Locate the cell with the specified text and output its (X, Y) center coordinate. 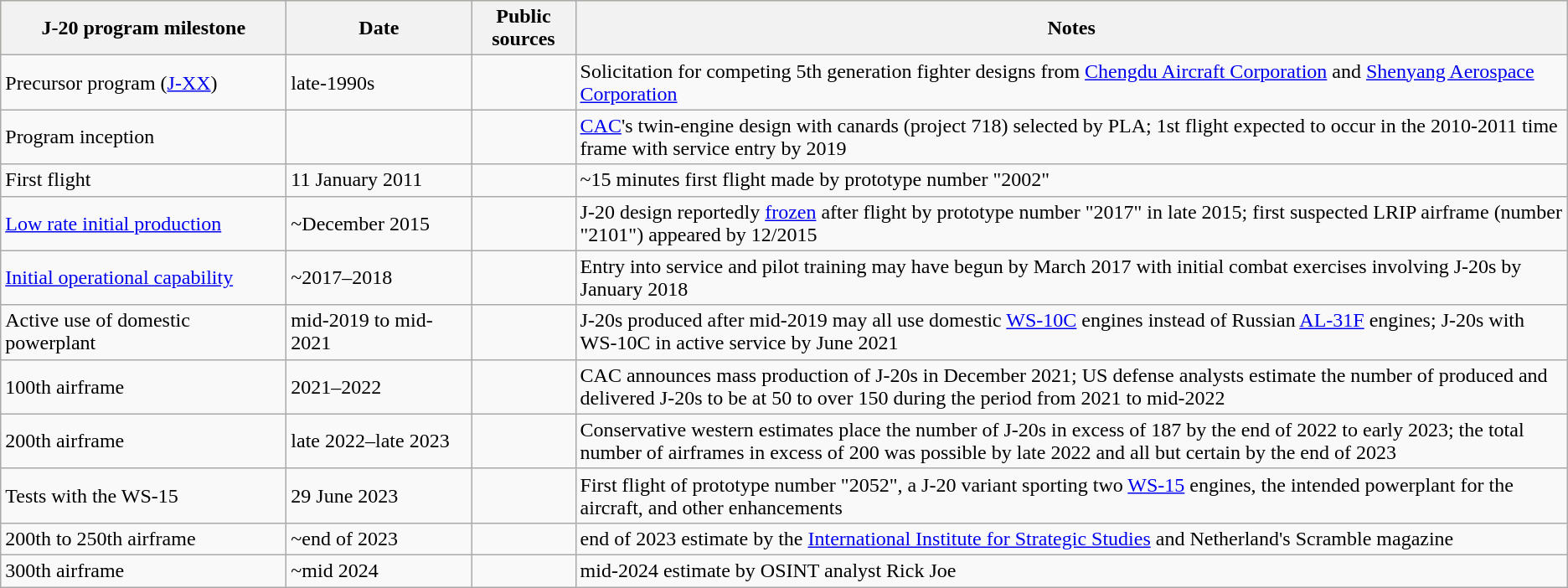
11 January 2011 (379, 180)
Solicitation for competing 5th generation fighter designs from Chengdu Aircraft Corporation and Shenyang Aerospace Corporation (1071, 82)
200th airframe (144, 441)
Public sources (524, 28)
Program inception (144, 137)
First flight of prototype number "2052", a J-20 variant sporting two WS-15 engines, the intended powerplant for the aircraft, and other enhancements (1071, 496)
~December 2015 (379, 223)
~mid 2024 (379, 570)
J-20 program milestone (144, 28)
Notes (1071, 28)
300th airframe (144, 570)
~2017–2018 (379, 278)
Low rate initial production (144, 223)
J-20s produced after mid-2019 may all use domestic WS-10C engines instead of Russian AL-31F engines; J-20s with WS-10C in active service by June 2021 (1071, 332)
First flight (144, 180)
29 June 2023 (379, 496)
Precursor program (J-XX) (144, 82)
J-20 design reportedly frozen after flight by prototype number "2017" in late 2015; first suspected LRIP airframe (number "2101") appeared by 12/2015 (1071, 223)
100th airframe (144, 387)
~end of 2023 (379, 539)
late 2022–late 2023 (379, 441)
Tests with the WS-15 (144, 496)
Entry into service and pilot training may have begun by March 2017 with initial combat exercises involving J-20s by January 2018 (1071, 278)
Active use of domestic powerplant (144, 332)
late-1990s (379, 82)
Date (379, 28)
mid-2024 estimate by OSINT analyst Rick Joe (1071, 570)
end of 2023 estimate by the International Institute for Strategic Studies and Netherland's Scramble magazine (1071, 539)
~15 minutes first flight made by prototype number "2002" (1071, 180)
200th to 250th airframe (144, 539)
mid-2019 to mid-2021 (379, 332)
2021–2022 (379, 387)
Initial operational capability (144, 278)
